Find where the given text appears and provide that cell's center as [x, y] coordinate. 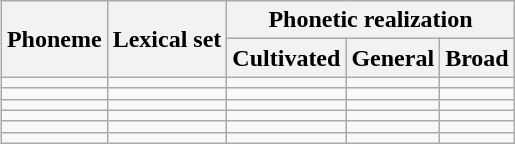
Cultivated [286, 58]
General [393, 58]
Phoneme [54, 39]
Phonetic realization [370, 20]
Lexical set [167, 39]
Broad [478, 58]
